Pinpoint the cell where the given text exists, returning its (x, y) midpoint coordinate. 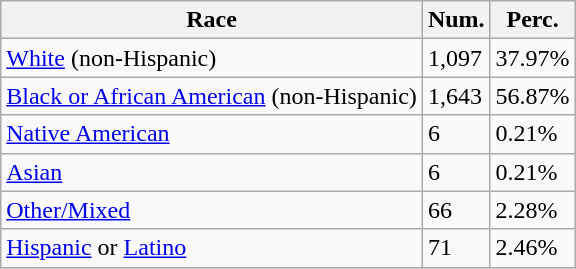
1,097 (456, 58)
Race (212, 20)
Hispanic or Latino (212, 248)
Num. (456, 20)
Other/Mixed (212, 210)
56.87% (532, 96)
White (non-Hispanic) (212, 58)
Asian (212, 172)
Native American (212, 134)
Black or African American (non-Hispanic) (212, 96)
Perc. (532, 20)
71 (456, 248)
1,643 (456, 96)
2.28% (532, 210)
66 (456, 210)
2.46% (532, 248)
37.97% (532, 58)
